Capture the cell that displays the provided text and extract its (x, y) central coordinate. 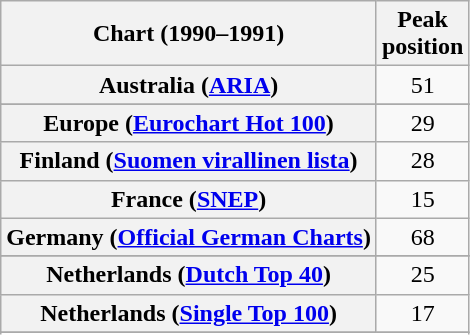
Netherlands (Single Top 100) (189, 313)
29 (422, 123)
25 (422, 275)
68 (422, 237)
Chart (1990–1991) (189, 34)
Finland (Suomen virallinen lista) (189, 161)
51 (422, 85)
France (SNEP) (189, 199)
Australia (ARIA) (189, 85)
17 (422, 313)
28 (422, 161)
Peakposition (422, 34)
Germany (Official German Charts) (189, 237)
15 (422, 199)
Europe (Eurochart Hot 100) (189, 123)
Netherlands (Dutch Top 40) (189, 275)
